Output the (x, y) coordinate of the center of the cell containing the given text.  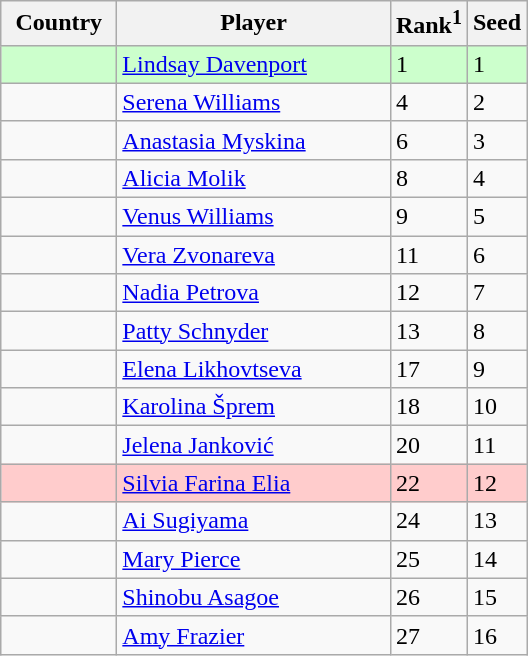
15 (496, 597)
Serena Williams (254, 102)
10 (496, 407)
Country (59, 24)
16 (496, 635)
18 (428, 407)
7 (496, 293)
Shinobu Asagoe (254, 597)
Elena Likhovtseva (254, 369)
17 (428, 369)
Amy Frazier (254, 635)
Rank1 (428, 24)
2 (496, 102)
5 (496, 217)
Anastasia Myskina (254, 140)
Seed (496, 24)
24 (428, 521)
20 (428, 445)
Ai Sugiyama (254, 521)
Venus Williams (254, 217)
Nadia Petrova (254, 293)
Patty Schnyder (254, 331)
Mary Pierce (254, 559)
3 (496, 140)
Player (254, 24)
26 (428, 597)
22 (428, 483)
27 (428, 635)
25 (428, 559)
Alicia Molik (254, 178)
Karolina Šprem (254, 407)
Silvia Farina Elia (254, 483)
Lindsay Davenport (254, 64)
Vera Zvonareva (254, 255)
Jelena Janković (254, 445)
14 (496, 559)
